Capture the cell that displays the provided text and extract its [x, y] central coordinate. 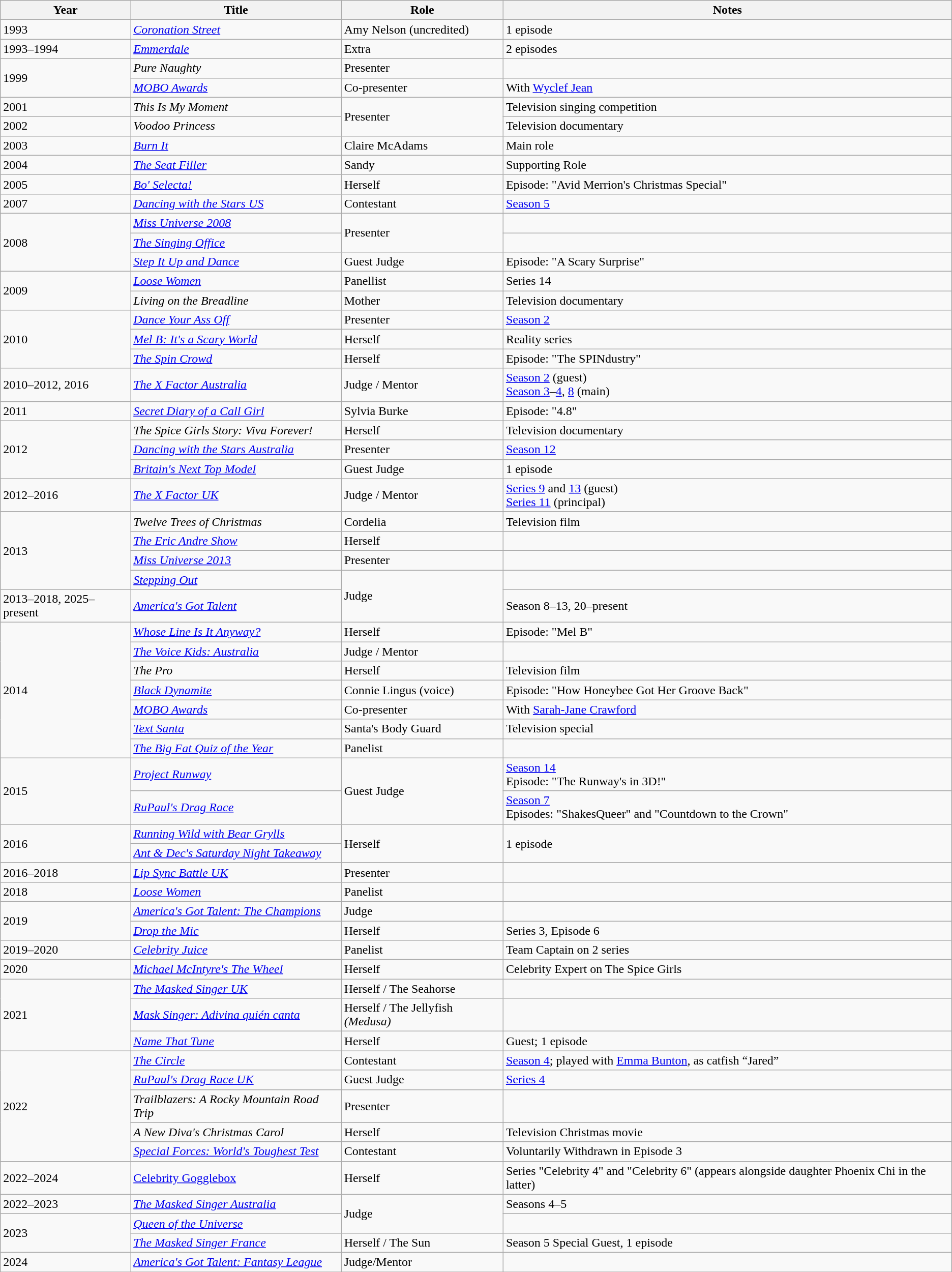
Britain's Next Top Model [236, 469]
2013–2018, 2025–present [66, 606]
2019 [66, 921]
The Singing Office [236, 243]
Sandy [422, 165]
Coronation Street [236, 29]
Miss Universe 2008 [236, 223]
2020 [66, 969]
1993–1994 [66, 49]
The Masked Singer UK [236, 989]
Step It Up and Dance [236, 262]
Whose Line Is It Anyway? [236, 632]
Sylvia Burke [422, 411]
Trailblazers: A Rocky Mountain Road Trip [236, 1106]
2023 [66, 1233]
America's Got Talent [236, 606]
Team Captain on 2 series [727, 950]
Episode: "4.8" [727, 411]
The X Factor Australia [236, 384]
Episode: "The SPINdustry" [727, 359]
Episode: "Mel B" [727, 632]
Title [236, 10]
Mask Singer: Adivina quién canta [236, 1015]
Black Dynamite [236, 690]
Mel B: It's a Scary World [236, 339]
2013 [66, 550]
Cordelia [422, 521]
Season 5 [727, 203]
1993 [66, 29]
Television special [727, 729]
Series 4 [727, 1080]
Running Wild with Bear Grylls [236, 834]
The Circle [236, 1060]
2008 [66, 242]
Emmerdale [236, 49]
2007 [66, 203]
Miss Universe 2013 [236, 560]
Extra [422, 49]
Season 5 Special Guest, 1 episode [727, 1243]
Series 3, Episode 6 [727, 930]
Role [422, 10]
Television Christmas movie [727, 1132]
2011 [66, 411]
Main role [727, 145]
2012 [66, 450]
The Pro [236, 671]
Series 14 [727, 281]
Text Santa [236, 729]
Stepping Out [236, 579]
The Big Fat Quiz of the Year [236, 748]
2024 [66, 1262]
2022–2024 [66, 1178]
Amy Nelson (uncredited) [422, 29]
2014 [66, 690]
1999 [66, 78]
Queen of the Universe [236, 1223]
Seasons 4–5 [727, 1204]
Twelve Trees of Christmas [236, 521]
The Spice Girls Story: Viva Forever! [236, 430]
Supporting Role [727, 165]
Bo' Selecta! [236, 184]
2003 [66, 145]
Herself / The Sun [422, 1243]
With Wyclef Jean [727, 87]
Lip Sync Battle UK [236, 872]
RuPaul's Drag Race [236, 808]
2 episodes [727, 49]
Series 9 and 13 (guest)Series 11 (principal) [727, 495]
The Voice Kids: Australia [236, 652]
Living on the Breadline [236, 301]
Season 2 [727, 320]
The X Factor UK [236, 495]
Celebrity Gogglebox [236, 1178]
Reality series [727, 339]
Year [66, 10]
Voodoo Princess [236, 126]
Judge/Mentor [422, 1262]
Season 12 [727, 450]
The Eric Andre Show [236, 541]
2002 [66, 126]
2016 [66, 843]
Season 8–13, 20–present [727, 606]
Mother [422, 301]
2015 [66, 791]
Claire McAdams [422, 145]
2010–2012, 2016 [66, 384]
Guest; 1 episode [727, 1041]
America's Got Talent: Fantasy League [236, 1262]
Episode: "A Scary Surprise" [727, 262]
Celebrity Juice [236, 950]
2019–2020 [66, 950]
A New Diva's Christmas Carol [236, 1132]
Celebrity Expert on The Spice Girls [727, 969]
Burn It [236, 145]
2022–2023 [66, 1204]
2021 [66, 1015]
Voluntarily Withdrawn in Episode 3 [727, 1151]
Connie Lingus (voice) [422, 690]
Project Runway [236, 774]
Secret Diary of a Call Girl [236, 411]
Season 2 (guest)Season 3–4, 8 (main) [727, 384]
Dancing with the Stars US [236, 203]
Season 14Episode: "The Runway's in 3D!" [727, 774]
2012–2016 [66, 495]
Michael McIntyre's The Wheel [236, 969]
Season 7Episodes: "ShakesQueer" and "Countdown to the Crown" [727, 808]
Dancing with the Stars Australia [236, 450]
The Masked Singer France [236, 1243]
2018 [66, 892]
2001 [66, 107]
The Spin Crowd [236, 359]
Drop the Mic [236, 930]
Special Forces: World's Toughest Test [236, 1151]
This Is My Moment [236, 107]
Episode: "Avid Merrion's Christmas Special" [727, 184]
2016–2018 [66, 872]
Panellist [422, 281]
America's Got Talent: The Champions [236, 911]
Television singing competition [727, 107]
Name That Tune [236, 1041]
Series "Celebrity 4" and "Celebrity 6" (appears alongside daughter Phoenix Chi in the latter) [727, 1178]
2010 [66, 339]
RuPaul's Drag Race UK [236, 1080]
2005 [66, 184]
Dance Your Ass Off [236, 320]
Santa's Body Guard [422, 729]
2009 [66, 291]
The Masked Singer Australia [236, 1204]
With Sarah-Jane Crawford [727, 709]
Herself / The Seahorse [422, 989]
Pure Naughty [236, 68]
Season 4; played with Emma Bunton, as catfish “Jared” [727, 1060]
Episode: "How Honeybee Got Her Groove Back" [727, 690]
The Seat Filler [236, 165]
Herself / The Jellyfish (Medusa) [422, 1015]
2004 [66, 165]
Ant & Dec's Saturday Night Takeaway [236, 853]
2022 [66, 1106]
Notes [727, 10]
